Determine the [X, Y] coordinate at the center of the cell enclosing the given text.  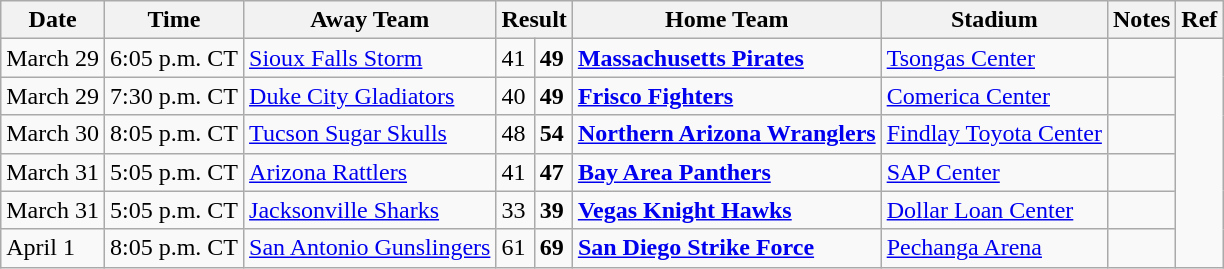
48 [515, 134]
Notes [1141, 20]
Date [53, 20]
Away Team [370, 20]
SAP Center [994, 172]
Comerica Center [994, 96]
April 1 [53, 248]
March 30 [53, 134]
Ref [1200, 20]
61 [515, 248]
Vegas Knight Hawks [726, 210]
Time [174, 20]
Findlay Toyota Center [994, 134]
39 [553, 210]
7:30 p.m. CT [174, 96]
Tucson Sugar Skulls [370, 134]
San Diego Strike Force [726, 248]
Bay Area Panthers [726, 172]
Duke City Gladiators [370, 96]
Stadium [994, 20]
47 [553, 172]
Pechanga Arena [994, 248]
Result [534, 20]
69 [553, 248]
40 [515, 96]
Dollar Loan Center [994, 210]
Jacksonville Sharks [370, 210]
Home Team [726, 20]
33 [515, 210]
Massachusetts Pirates [726, 58]
6:05 p.m. CT [174, 58]
San Antonio Gunslingers [370, 248]
Northern Arizona Wranglers [726, 134]
Frisco Fighters [726, 96]
54 [553, 134]
Sioux Falls Storm [370, 58]
Tsongas Center [994, 58]
Arizona Rattlers [370, 172]
